Locate the cell with the specified text and output its (X, Y) center coordinate. 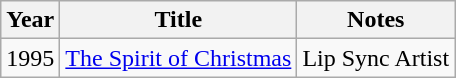
Year (30, 20)
Title (178, 20)
Notes (376, 20)
The Spirit of Christmas (178, 58)
Lip Sync Artist (376, 58)
1995 (30, 58)
